Identify which cell holds the provided text, then report its (X, Y) central coordinate. 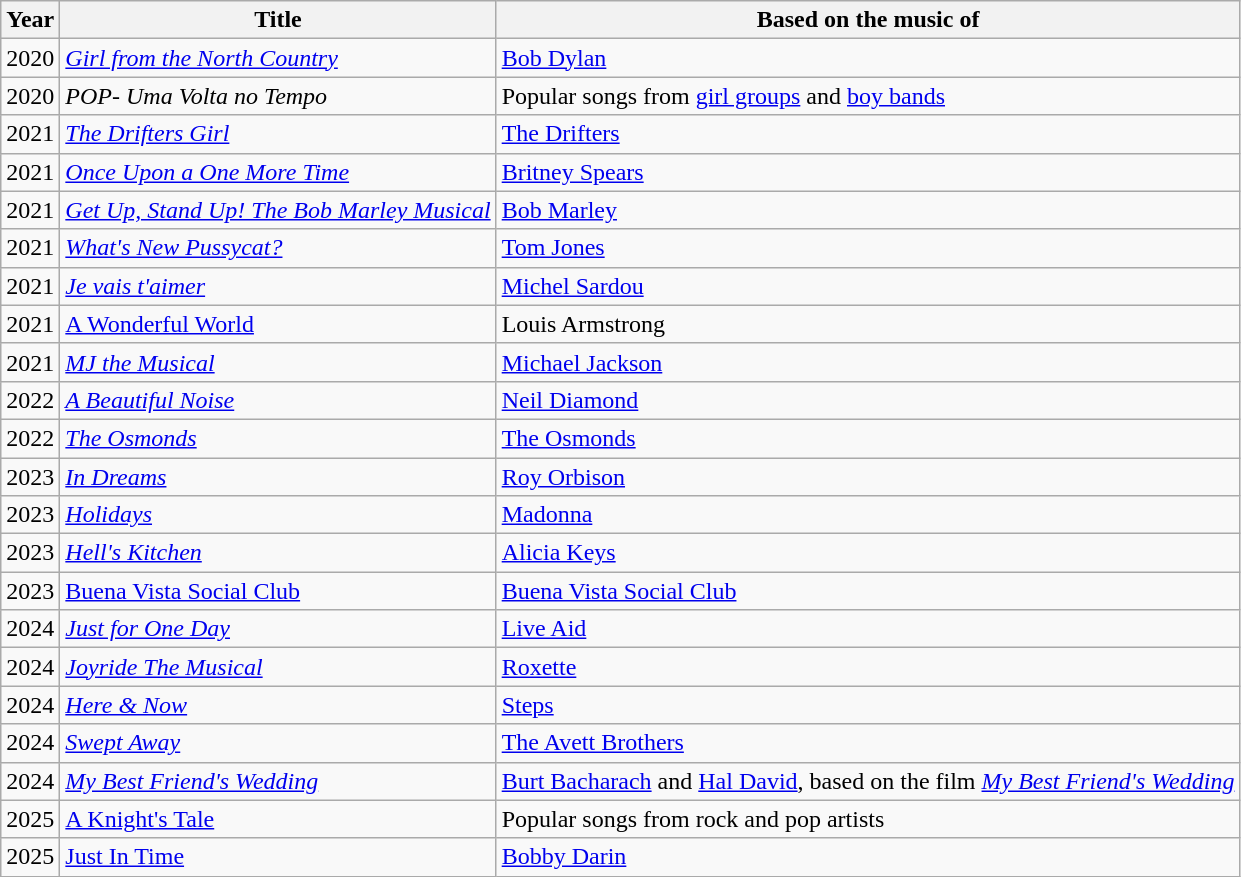
Popular songs from girl groups and boy bands (868, 96)
The Avett Brothers (868, 743)
A Wonderful World (278, 324)
Bob Dylan (868, 58)
Title (278, 20)
In Dreams (278, 477)
Once Upon a One More Time (278, 172)
Joyride The Musical (278, 667)
Roy Orbison (868, 477)
Holidays (278, 515)
Bob Marley (868, 210)
Michel Sardou (868, 286)
Burt Bacharach and Hal David, based on the film My Best Friend's Wedding (868, 781)
Roxette (868, 667)
Hell's Kitchen (278, 553)
Swept Away (278, 743)
My Best Friend's Wedding (278, 781)
Steps (868, 705)
The Drifters Girl (278, 134)
Live Aid (868, 629)
What's New Pussycat? (278, 248)
Here & Now (278, 705)
Britney Spears (868, 172)
MJ the Musical (278, 362)
Girl from the North Country (278, 58)
Based on the music of (868, 20)
The Drifters (868, 134)
Just In Time (278, 857)
Madonna (868, 515)
Michael Jackson (868, 362)
A Beautiful Noise (278, 400)
Tom Jones (868, 248)
Alicia Keys (868, 553)
A Knight's Tale (278, 819)
Je vais t'aimer (278, 286)
Popular songs from rock and pop artists (868, 819)
Just for One Day (278, 629)
Louis Armstrong (868, 324)
Year (30, 20)
Neil Diamond (868, 400)
Bobby Darin (868, 857)
Get Up, Stand Up! The Bob Marley Musical (278, 210)
POP- Uma Volta no Tempo (278, 96)
